Search for the cell housing the specified text and yield its (x, y) center coordinate. 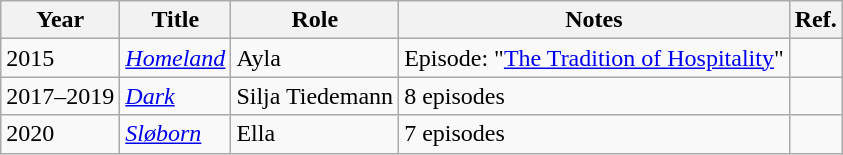
Homeland (176, 58)
Ayla (315, 58)
Role (315, 20)
2020 (60, 134)
Sløborn (176, 134)
Ref. (816, 20)
2015 (60, 58)
Dark (176, 96)
Episode: "The Tradition of Hospitality" (594, 58)
Title (176, 20)
2017–2019 (60, 96)
Year (60, 20)
8 episodes (594, 96)
Ella (315, 134)
7 episodes (594, 134)
Notes (594, 20)
Silja Tiedemann (315, 96)
